Find where the given text appears and provide that cell's center as (x, y) coordinate. 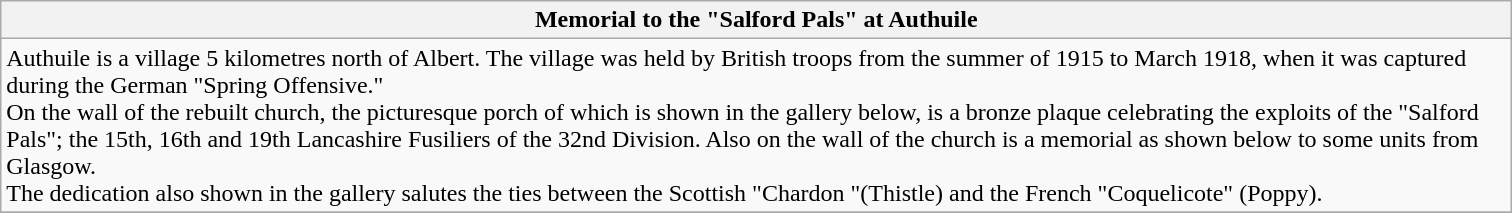
Memorial to the "Salford Pals" at Authuile (756, 20)
